Determine the (x, y) coordinate at the center of the cell enclosing the given text.  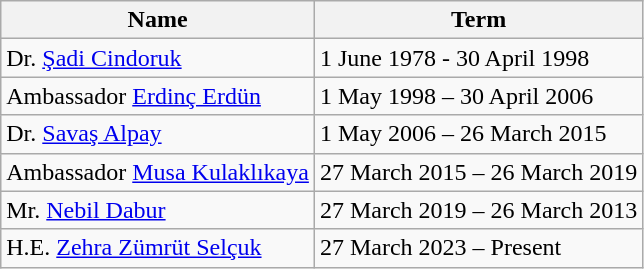
Term (478, 20)
27 March 2015 – 26 March 2019 (478, 172)
Ambassador Musa Kulaklıkaya (158, 172)
H.E. Zehra Zümrüt Selçuk (158, 248)
1 June 1978 - 30 April 1998 (478, 58)
Mr. Nebil Dabur (158, 210)
1 May 1998 – 30 April 2006 (478, 96)
27 March 2019 – 26 March 2013 (478, 210)
Name (158, 20)
Ambassador Erdinç Erdün (158, 96)
27 March 2023 – Present (478, 248)
Dr. Savaş Alpay (158, 134)
1 May 2006 – 26 March 2015 (478, 134)
Dr. Şadi Cindoruk (158, 58)
